From the cell containing the given text, extract its center point as [x, y] coordinate. 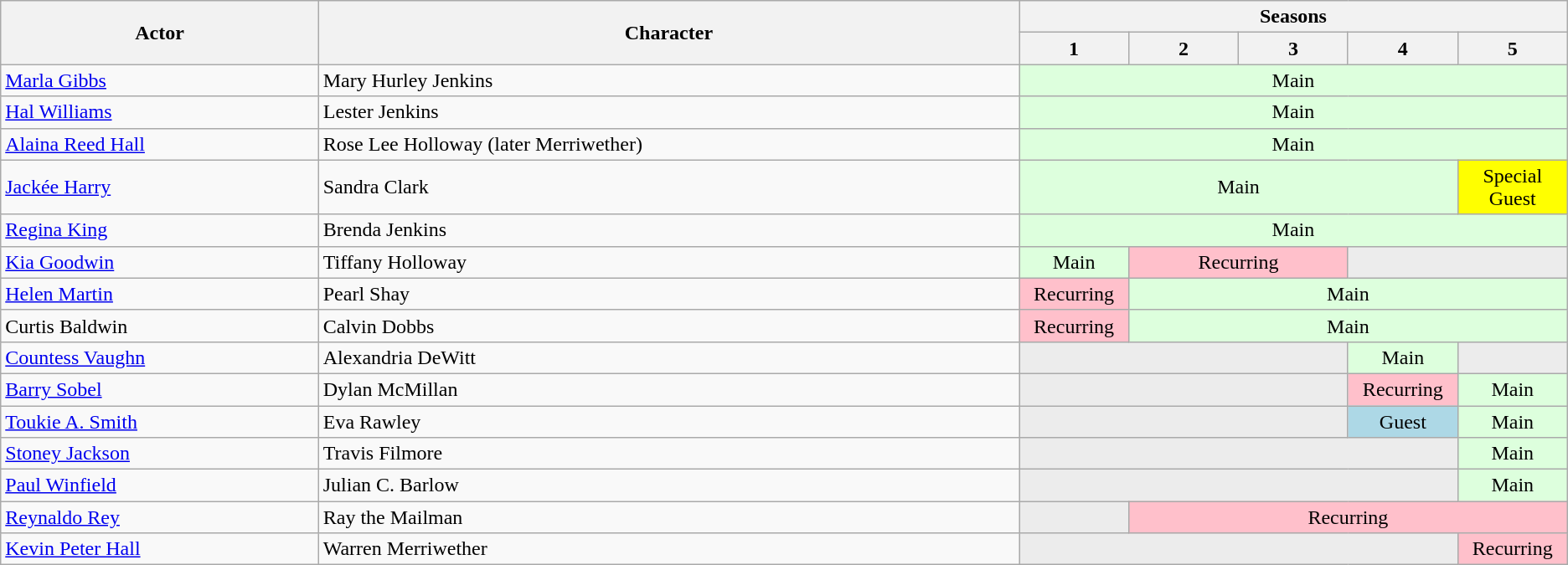
Tiffany Holloway [668, 262]
Barry Sobel [159, 389]
Warren Merriwether [668, 549]
Paul Winfield [159, 485]
Julian C. Barlow [668, 485]
Reynaldo Rey [159, 517]
Toukie A. Smith [159, 421]
Helen Martin [159, 294]
Guest [1402, 421]
Eva Rawley [668, 421]
Alaina Reed Hall [159, 144]
Mary Hurley Jenkins [668, 80]
Ray the Mailman [668, 517]
1 [1074, 49]
Travis Filmore [668, 454]
Dylan McMillan [668, 389]
Stoney Jackson [159, 454]
Curtis Baldwin [159, 326]
Countess Vaughn [159, 357]
Marla Gibbs [159, 80]
5 [1513, 49]
Jackée Harry [159, 187]
Rose Lee Holloway (later Merriwether) [668, 144]
Seasons [1293, 17]
Regina King [159, 230]
Character [668, 33]
Actor [159, 33]
4 [1402, 49]
2 [1184, 49]
Lester Jenkins [668, 112]
Hal Williams [159, 112]
Calvin Dobbs [668, 326]
3 [1293, 49]
Kia Goodwin [159, 262]
Brenda Jenkins [668, 230]
Pearl Shay [668, 294]
Special Guest [1513, 187]
Sandra Clark [668, 187]
Kevin Peter Hall [159, 549]
Alexandria DeWitt [668, 357]
